Pinpoint the cell where the given text exists, returning its (x, y) midpoint coordinate. 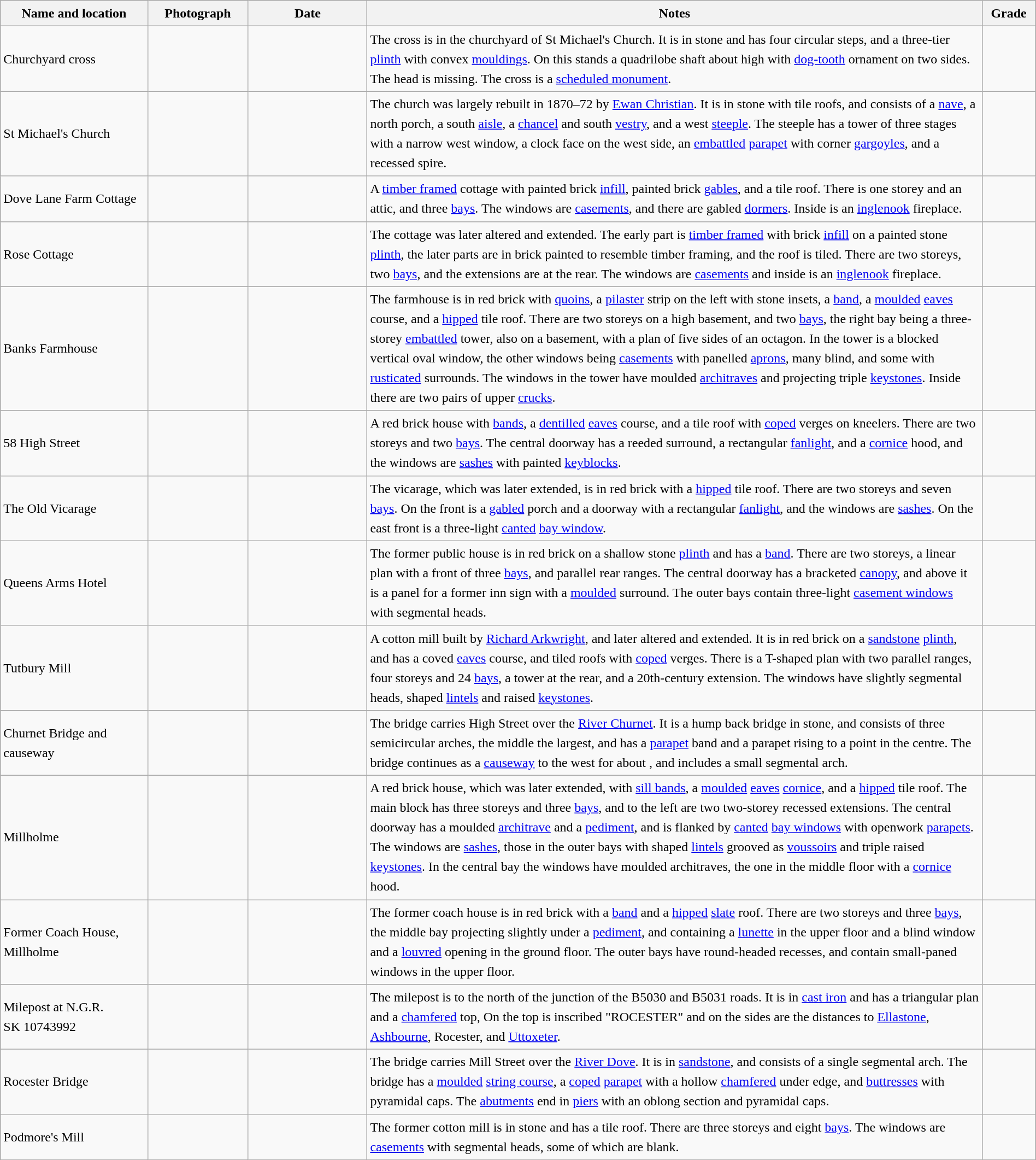
Former Coach House, Millholme (74, 942)
Milepost at N.G.R. SK 10743992 (74, 1017)
Photograph (198, 13)
Date (308, 13)
Queens Arms Hotel (74, 583)
Notes (674, 13)
St Michael's Church (74, 133)
The Old Vicarage (74, 508)
Banks Farmhouse (74, 349)
Churchyard cross (74, 59)
Rose Cottage (74, 254)
Podmore's Mill (74, 1137)
Millholme (74, 837)
Churnet Bridge and causeway (74, 742)
Name and location (74, 13)
58 High Street (74, 443)
Rocester Bridge (74, 1082)
Grade (1009, 13)
Tutbury Mill (74, 668)
Dove Lane Farm Cottage (74, 199)
